Output the [X, Y] coordinate of the center of the cell containing the given text.  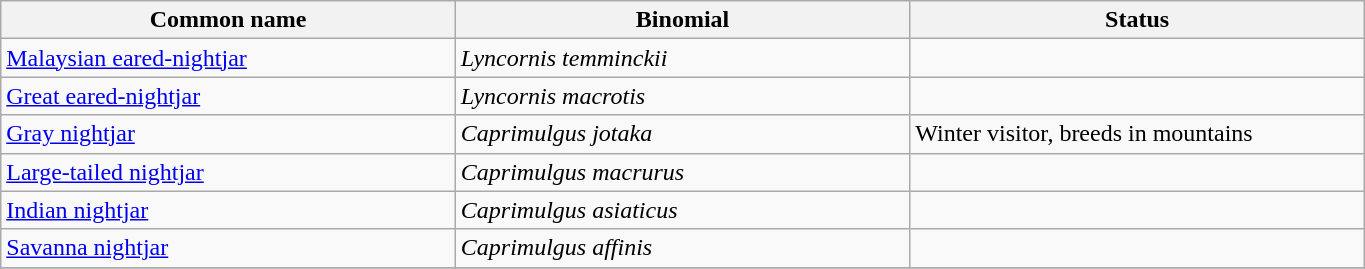
Gray nightjar [228, 134]
Common name [228, 20]
Binomial [682, 20]
Winter visitor, breeds in mountains [1138, 134]
Caprimulgus asiaticus [682, 210]
Savanna nightjar [228, 248]
Caprimulgus affinis [682, 248]
Caprimulgus jotaka [682, 134]
Great eared-nightjar [228, 96]
Lyncornis temminckii [682, 58]
Large-tailed nightjar [228, 172]
Status [1138, 20]
Caprimulgus macrurus [682, 172]
Malaysian eared-nightjar [228, 58]
Indian nightjar [228, 210]
Lyncornis macrotis [682, 96]
